Find where the given text appears and provide that cell's center as (x, y) coordinate. 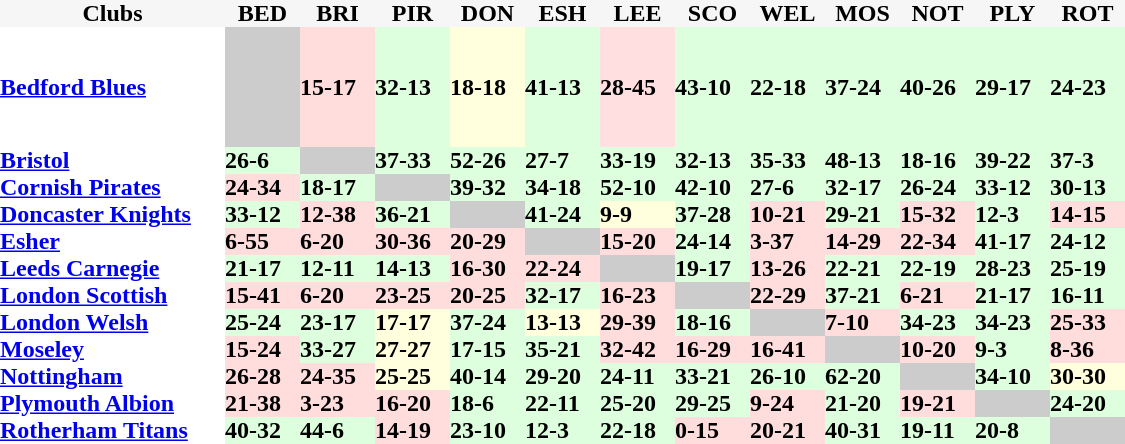
43-10 (712, 87)
27-27 (412, 350)
25-33 (1088, 322)
33-27 (338, 350)
52-10 (638, 188)
Esher (112, 242)
24-11 (638, 376)
NOT (938, 14)
Bedford Blues (112, 87)
35-21 (562, 350)
40-14 (488, 376)
Moseley (112, 350)
16-30 (488, 268)
Rotherham Titans (112, 430)
Doncaster Knights (112, 214)
BRI (338, 14)
40-26 (938, 87)
0-15 (712, 430)
Nottingham (112, 376)
33-21 (712, 376)
29-39 (638, 322)
29-17 (1012, 87)
44-6 (338, 430)
DON (488, 14)
28-45 (638, 87)
34-18 (562, 188)
28-23 (1012, 268)
14-13 (412, 268)
9-24 (788, 404)
London Welsh (112, 322)
PIR (412, 14)
22-21 (862, 268)
27-6 (788, 188)
42-10 (712, 188)
23-25 (412, 296)
17-17 (412, 322)
7-10 (862, 322)
20-29 (488, 242)
33-19 (638, 160)
62-20 (862, 376)
14-19 (412, 430)
19-21 (938, 404)
20-25 (488, 296)
16-41 (788, 350)
ROT (1088, 14)
16-23 (638, 296)
6-55 (262, 242)
22-34 (938, 242)
LEE (638, 14)
30-13 (1088, 188)
41-24 (562, 214)
15-17 (338, 87)
WEL (788, 14)
22-19 (938, 268)
30-30 (1088, 376)
24-35 (338, 376)
12-38 (338, 214)
25-24 (262, 322)
18-18 (488, 87)
37-33 (412, 160)
13-26 (788, 268)
22-11 (562, 404)
25-20 (638, 404)
48-13 (862, 160)
15-20 (638, 242)
17-15 (488, 350)
ESH (562, 14)
37-21 (862, 296)
13-13 (562, 322)
25-25 (412, 376)
SCO (712, 14)
9-3 (1012, 350)
37-3 (1088, 160)
6-21 (938, 296)
24-23 (1088, 87)
24-12 (1088, 242)
15-32 (938, 214)
41-13 (562, 87)
16-29 (712, 350)
21-38 (262, 404)
52-26 (488, 160)
8-36 (1088, 350)
40-32 (262, 430)
26-28 (262, 376)
36-21 (412, 214)
19-11 (938, 430)
16-20 (412, 404)
41-17 (1012, 242)
12-11 (338, 268)
MOS (862, 14)
29-25 (712, 404)
22-24 (562, 268)
27-7 (562, 160)
Cornish Pirates (112, 188)
9-9 (638, 214)
37-28 (712, 214)
40-31 (862, 430)
20-21 (788, 430)
10-21 (788, 214)
BED (262, 14)
PLY (1012, 14)
London Scottish (112, 296)
10-20 (938, 350)
32-42 (638, 350)
23-17 (338, 322)
18-17 (338, 188)
24-20 (1088, 404)
Leeds Carnegie (112, 268)
35-33 (788, 160)
26-6 (262, 160)
26-10 (788, 376)
Plymouth Albion (112, 404)
39-32 (488, 188)
26-24 (938, 188)
18-6 (488, 404)
23-10 (488, 430)
22-29 (788, 296)
24-14 (712, 242)
Clubs (112, 14)
24-34 (262, 188)
15-24 (262, 350)
15-41 (262, 296)
39-22 (1012, 160)
14-29 (862, 242)
14-15 (1088, 214)
20-8 (1012, 430)
3-23 (338, 404)
19-17 (712, 268)
30-36 (412, 242)
Bristol (112, 160)
29-20 (562, 376)
3-37 (788, 242)
16-11 (1088, 296)
34-10 (1012, 376)
21-20 (862, 404)
29-21 (862, 214)
25-19 (1088, 268)
